Identify which cell holds the provided text, then report its [x, y] central coordinate. 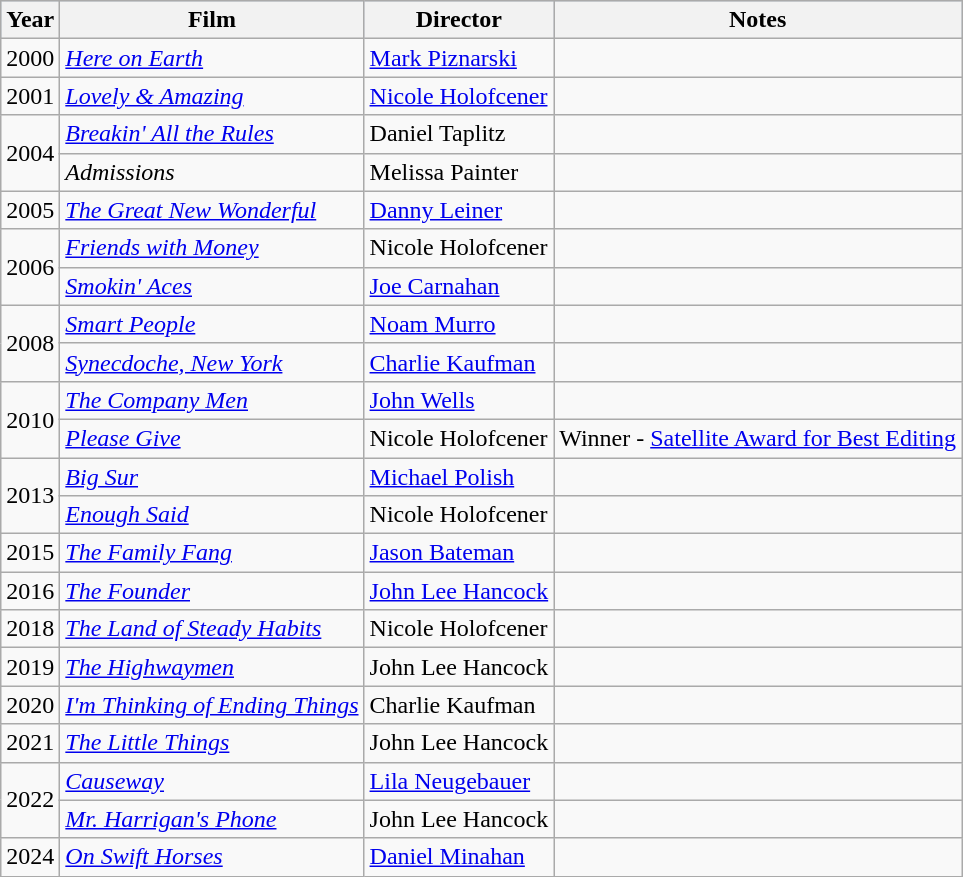
Year [30, 20]
2018 [30, 629]
2001 [30, 96]
Director [459, 20]
Causeway [212, 781]
Notes [758, 20]
Smart People [212, 324]
Friends with Money [212, 248]
Joe Carnahan [459, 286]
Mark Piznarski [459, 58]
John Wells [459, 400]
Melissa Painter [459, 172]
2022 [30, 800]
Here on Earth [212, 58]
Winner - Satellite Award for Best Editing [758, 438]
Smokin' Aces [212, 286]
Synecdoche, New York [212, 362]
Admissions [212, 172]
Please Give [212, 438]
The Highwaymen [212, 667]
Mr. Harrigan's Phone [212, 819]
Big Sur [212, 477]
2008 [30, 343]
2010 [30, 419]
The Family Fang [212, 553]
On Swift Horses [212, 857]
2020 [30, 705]
The Founder [212, 591]
2024 [30, 857]
2015 [30, 553]
2004 [30, 153]
The Little Things [212, 743]
2013 [30, 496]
Noam Murro [459, 324]
2021 [30, 743]
The Land of Steady Habits [212, 629]
Enough Said [212, 515]
Daniel Taplitz [459, 134]
Lovely & Amazing [212, 96]
Film [212, 20]
Daniel Minahan [459, 857]
2016 [30, 591]
The Great New Wonderful [212, 210]
Breakin' All the Rules [212, 134]
2006 [30, 267]
Michael Polish [459, 477]
Danny Leiner [459, 210]
I'm Thinking of Ending Things [212, 705]
2005 [30, 210]
Lila Neugebauer [459, 781]
Jason Bateman [459, 553]
2019 [30, 667]
2000 [30, 58]
The Company Men [212, 400]
